Capture the cell that displays the provided text and extract its (X, Y) central coordinate. 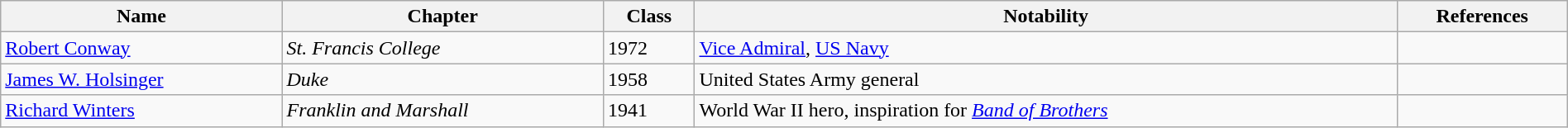
Franklin and Marshall (442, 111)
Notability (1045, 17)
United States Army general (1045, 79)
World War II hero, inspiration for Band of Brothers (1045, 111)
James W. Holsinger (141, 79)
St. Francis College (442, 48)
1958 (648, 79)
Richard Winters (141, 111)
1941 (648, 111)
Name (141, 17)
References (1482, 17)
Vice Admiral, US Navy (1045, 48)
Duke (442, 79)
Robert Conway (141, 48)
Class (648, 17)
Chapter (442, 17)
1972 (648, 48)
